Detect which cell encompasses the target text, then output its (X, Y) center coordinate. 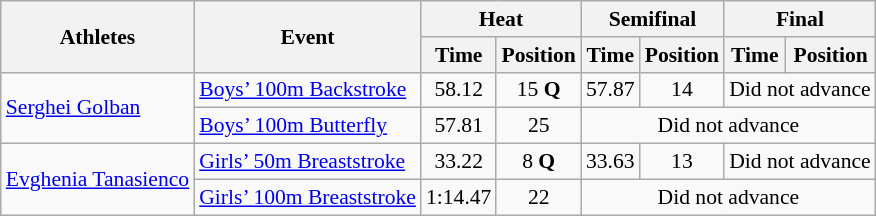
Heat (501, 19)
Boys’ 100m Backstroke (308, 90)
Serghei Golban (98, 108)
33.22 (458, 162)
Girls’ 50m Breaststroke (308, 162)
Semifinal (652, 19)
Event (308, 36)
8 Q (538, 162)
58.12 (458, 90)
57.81 (458, 126)
25 (538, 126)
15 Q (538, 90)
13 (682, 162)
Girls’ 100m Breaststroke (308, 197)
57.87 (610, 90)
22 (538, 197)
1:14.47 (458, 197)
Boys’ 100m Butterfly (308, 126)
33.63 (610, 162)
14 (682, 90)
Final (800, 19)
Evghenia Tanasienco (98, 180)
Athletes (98, 36)
